Provide the (x, y) coordinate of the cell's center where the given text is located.  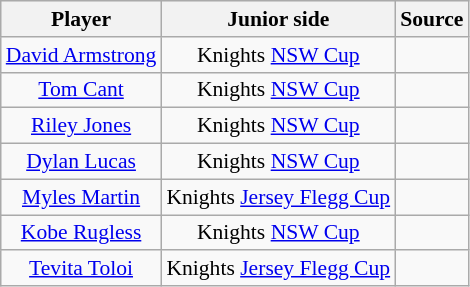
Player (82, 19)
Tom Cant (82, 90)
Junior side (278, 19)
Kobe Rugless (82, 233)
Tevita Toloi (82, 269)
David Armstrong (82, 55)
Riley Jones (82, 126)
Dylan Lucas (82, 162)
Myles Martin (82, 197)
Source (432, 19)
